Pinpoint the cell where the given text exists, returning its (x, y) midpoint coordinate. 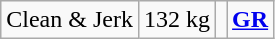
132 kg (176, 20)
GR (250, 20)
Clean & Jerk (70, 20)
